Provide the (x, y) coordinate of the cell's center where the given text is located.  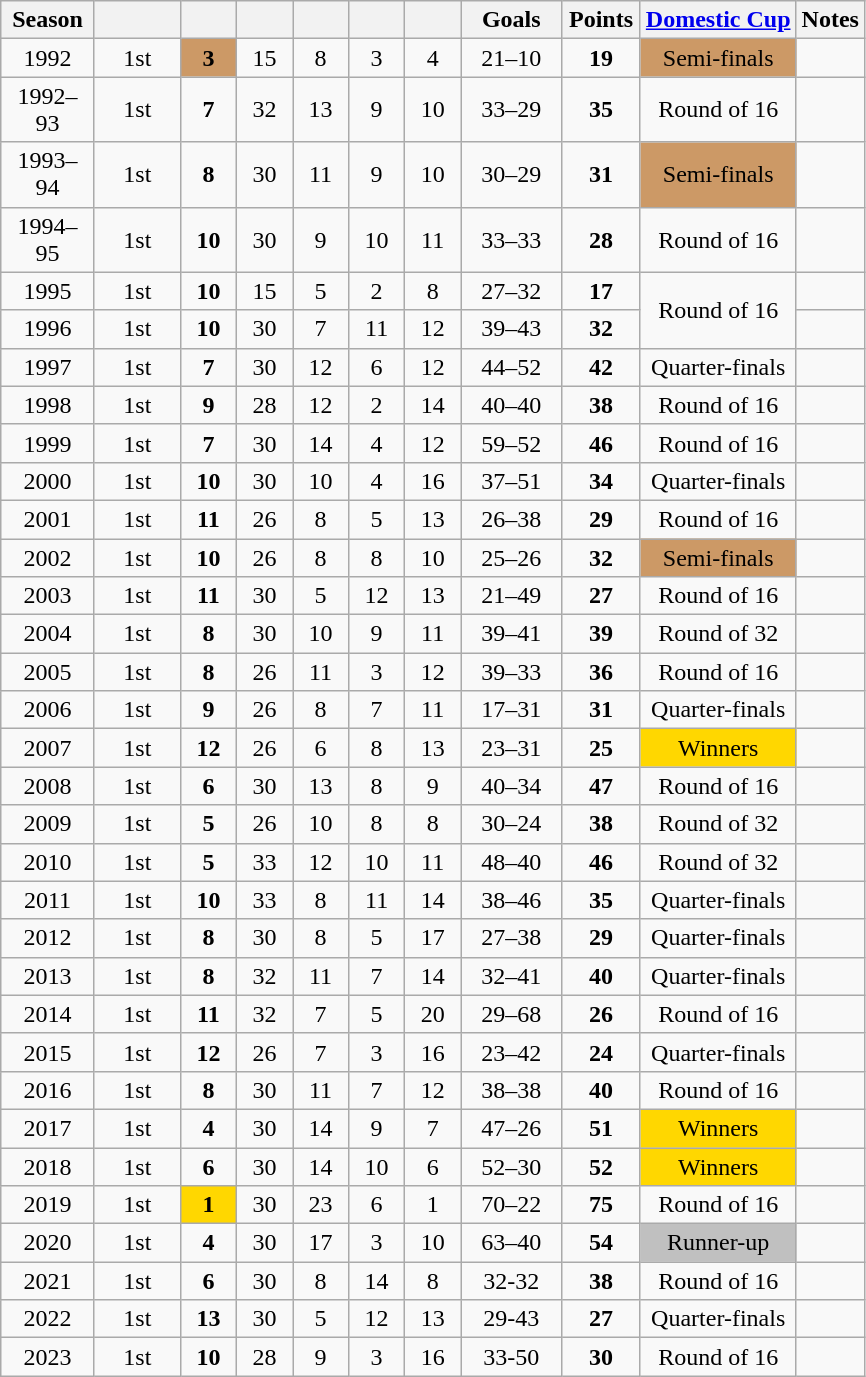
40–40 (512, 405)
2019 (48, 1205)
1996 (48, 329)
27–32 (512, 291)
2007 (48, 748)
2008 (48, 786)
2001 (48, 519)
2003 (48, 596)
23–42 (512, 1052)
38–46 (512, 900)
54 (602, 1243)
33-50 (512, 1357)
38–38 (512, 1090)
39–43 (512, 329)
2010 (48, 862)
1997 (48, 367)
47 (602, 786)
26–38 (512, 519)
24 (602, 1052)
21–49 (512, 596)
29–68 (512, 1014)
32-32 (512, 1281)
29-43 (512, 1319)
23–31 (512, 748)
2015 (48, 1052)
30–29 (512, 174)
39 (602, 634)
25 (602, 748)
23 (320, 1205)
63–40 (512, 1243)
34 (602, 481)
Runner-up (718, 1243)
32–41 (512, 976)
1999 (48, 443)
37–51 (512, 481)
36 (602, 672)
52–30 (512, 1167)
21–10 (512, 58)
33–33 (512, 240)
Notes (830, 20)
19 (602, 58)
2016 (48, 1090)
1994–95 (48, 240)
2002 (48, 557)
25–26 (512, 557)
48–40 (512, 862)
2023 (48, 1357)
47–26 (512, 1128)
2000 (48, 481)
1998 (48, 405)
1992 (48, 58)
44–52 (512, 367)
20 (433, 1014)
30–24 (512, 824)
17–31 (512, 710)
2017 (48, 1128)
2018 (48, 1167)
2014 (48, 1014)
42 (602, 367)
2012 (48, 938)
39–33 (512, 672)
1993–94 (48, 174)
2021 (48, 1281)
Season (48, 20)
70–22 (512, 1205)
2022 (48, 1319)
2005 (48, 672)
2011 (48, 900)
27–38 (512, 938)
Points (602, 20)
2009 (48, 824)
Domestic Cup (718, 20)
2020 (48, 1243)
75 (602, 1205)
2004 (48, 634)
1995 (48, 291)
39–41 (512, 634)
33–29 (512, 110)
Goals (512, 20)
59–52 (512, 443)
1992–93 (48, 110)
2006 (48, 710)
52 (602, 1167)
2013 (48, 976)
40–34 (512, 786)
51 (602, 1128)
